Identify which cell holds the provided text, then report its [X, Y] central coordinate. 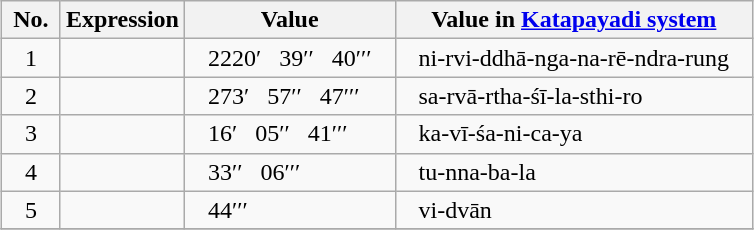
2220′ 39′′ 40′′′ [290, 58]
1 [30, 58]
4 [30, 172]
No. [30, 20]
44′′′ [290, 210]
2 [30, 96]
Value [290, 20]
Expression [122, 20]
3 [30, 134]
Value in Katapayadi system [574, 20]
vi-dvān [574, 210]
5 [30, 210]
273′ 57′′ 47′′′ [290, 96]
ka-vī-śa-ni-ca-ya [574, 134]
ni-rvi-ddhā-nga-na-rē-ndra-rung [574, 58]
33′′ 06′′′ [290, 172]
16′ 05′′ 41′′′ [290, 134]
tu-nna-ba-la [574, 172]
sa-rvā-rtha-śī-la-sthi-ro [574, 96]
